For the text-containing cell, return its midpoint in (x, y) coordinate format. 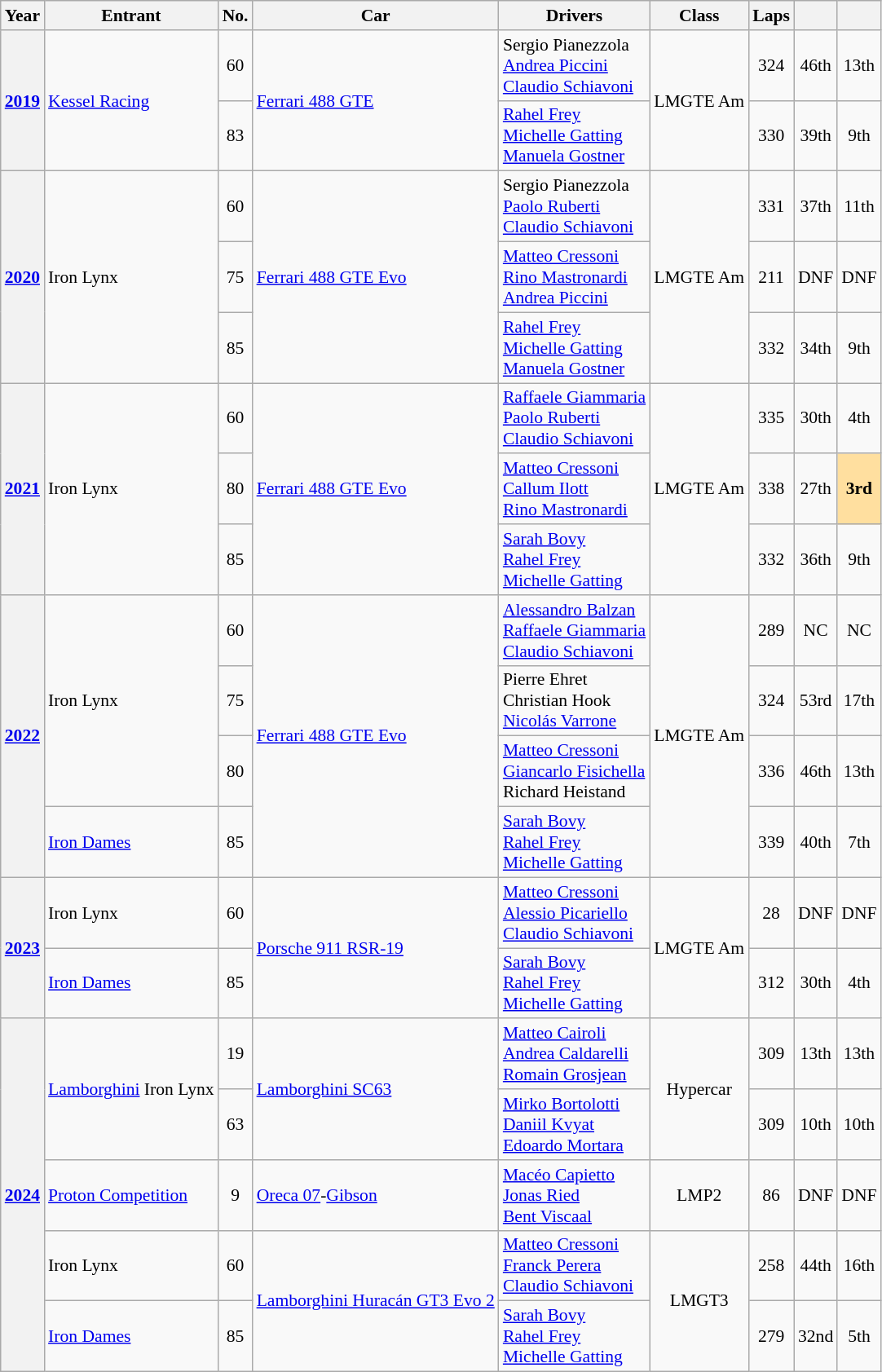
Oreca 07-Gibson (376, 1195)
335 (771, 419)
331 (771, 207)
83 (236, 135)
Entrant (131, 15)
34th (815, 347)
7th (859, 843)
19 (236, 1055)
17th (859, 701)
2022 (23, 736)
Matteo Cressoni Callum Ilott Rino Mastronardi (574, 489)
312 (771, 983)
2019 (23, 101)
Raffaele Giammaria Paolo Ruberti Claudio Schiavoni (574, 419)
Proton Competition (131, 1195)
Kessel Racing (131, 101)
Lamborghini Huracán GT3 Evo 2 (376, 1301)
63 (236, 1125)
28 (771, 913)
86 (771, 1195)
44th (815, 1265)
Hypercar (699, 1089)
2020 (23, 277)
Ferrari 488 GTE (376, 101)
Sergio Pianezzola Andrea Piccini Claudio Schiavoni (574, 65)
37th (815, 207)
5th (859, 1337)
Drivers (574, 15)
258 (771, 1265)
Macéo Capietto Jonas Ried Bent Viscaal (574, 1195)
Year (23, 15)
No. (236, 15)
Matteo Cressoni Franck Perera Claudio Schiavoni (574, 1265)
2024 (23, 1195)
2023 (23, 947)
Matteo Cressoni Alessio Picariello Claudio Schiavoni (574, 913)
LMGT3 (699, 1301)
336 (771, 771)
32nd (815, 1337)
39th (815, 135)
Lamborghini Iron Lynx (131, 1089)
338 (771, 489)
289 (771, 631)
3rd (859, 489)
Matteo Cressoni Rino Mastronardi Andrea Piccini (574, 277)
27th (815, 489)
36th (815, 559)
Car (376, 15)
11th (859, 207)
LMP2 (699, 1195)
Sergio Pianezzola Paolo Ruberti Claudio Schiavoni (574, 207)
40th (815, 843)
Matteo Cairoli Andrea Caldarelli Romain Grosjean (574, 1055)
Mirko Bortolotti Daniil Kvyat Edoardo Mortara (574, 1125)
330 (771, 135)
211 (771, 277)
Alessandro Balzan Raffaele Giammaria Claudio Schiavoni (574, 631)
279 (771, 1337)
Laps (771, 15)
Lamborghini SC63 (376, 1089)
16th (859, 1265)
339 (771, 843)
Matteo Cressoni Giancarlo Fisichella Richard Heistand (574, 771)
Class (699, 15)
Pierre Ehret Christian Hook Nicolás Varrone (574, 701)
2021 (23, 489)
53rd (815, 701)
Porsche 911 RSR-19 (376, 947)
9 (236, 1195)
